Identify which cell holds the provided text, then report its (X, Y) central coordinate. 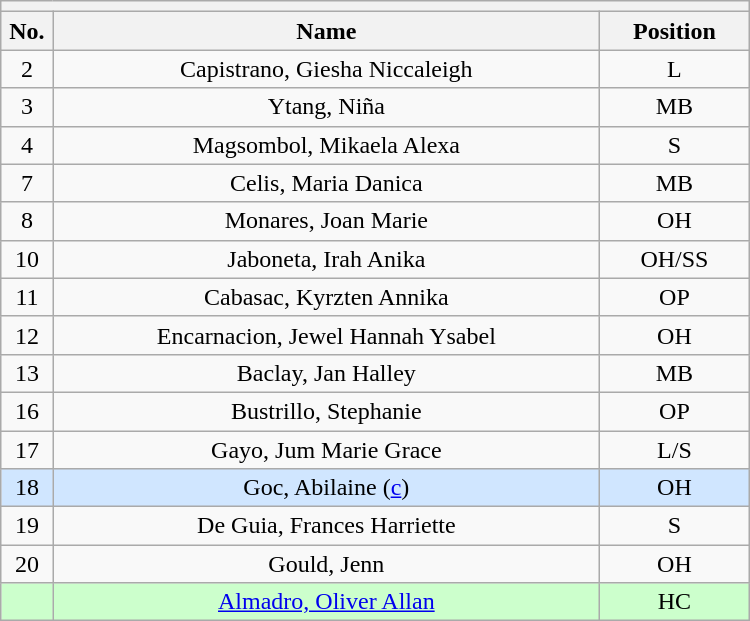
HC (675, 602)
13 (27, 373)
Ytang, Niña (326, 107)
7 (27, 183)
19 (27, 526)
Celis, Maria Danica (326, 183)
Position (675, 31)
8 (27, 221)
OH/SS (675, 259)
10 (27, 259)
De Guia, Frances Harriette (326, 526)
Gould, Jenn (326, 564)
Jaboneta, Irah Anika (326, 259)
Encarnacion, Jewel Hannah Ysabel (326, 335)
Cabasac, Kyrzten Annika (326, 297)
18 (27, 488)
Capistrano, Giesha Niccaleigh (326, 69)
11 (27, 297)
Bustrillo, Stephanie (326, 411)
20 (27, 564)
16 (27, 411)
Name (326, 31)
Baclay, Jan Halley (326, 373)
Almadro, Oliver Allan (326, 602)
Magsombol, Mikaela Alexa (326, 145)
Goc, Abilaine (c) (326, 488)
17 (27, 449)
No. (27, 31)
4 (27, 145)
Gayo, Jum Marie Grace (326, 449)
L/S (675, 449)
L (675, 69)
12 (27, 335)
3 (27, 107)
2 (27, 69)
Monares, Joan Marie (326, 221)
